Determine the [X, Y] coordinate at the center of the cell enclosing the given text.  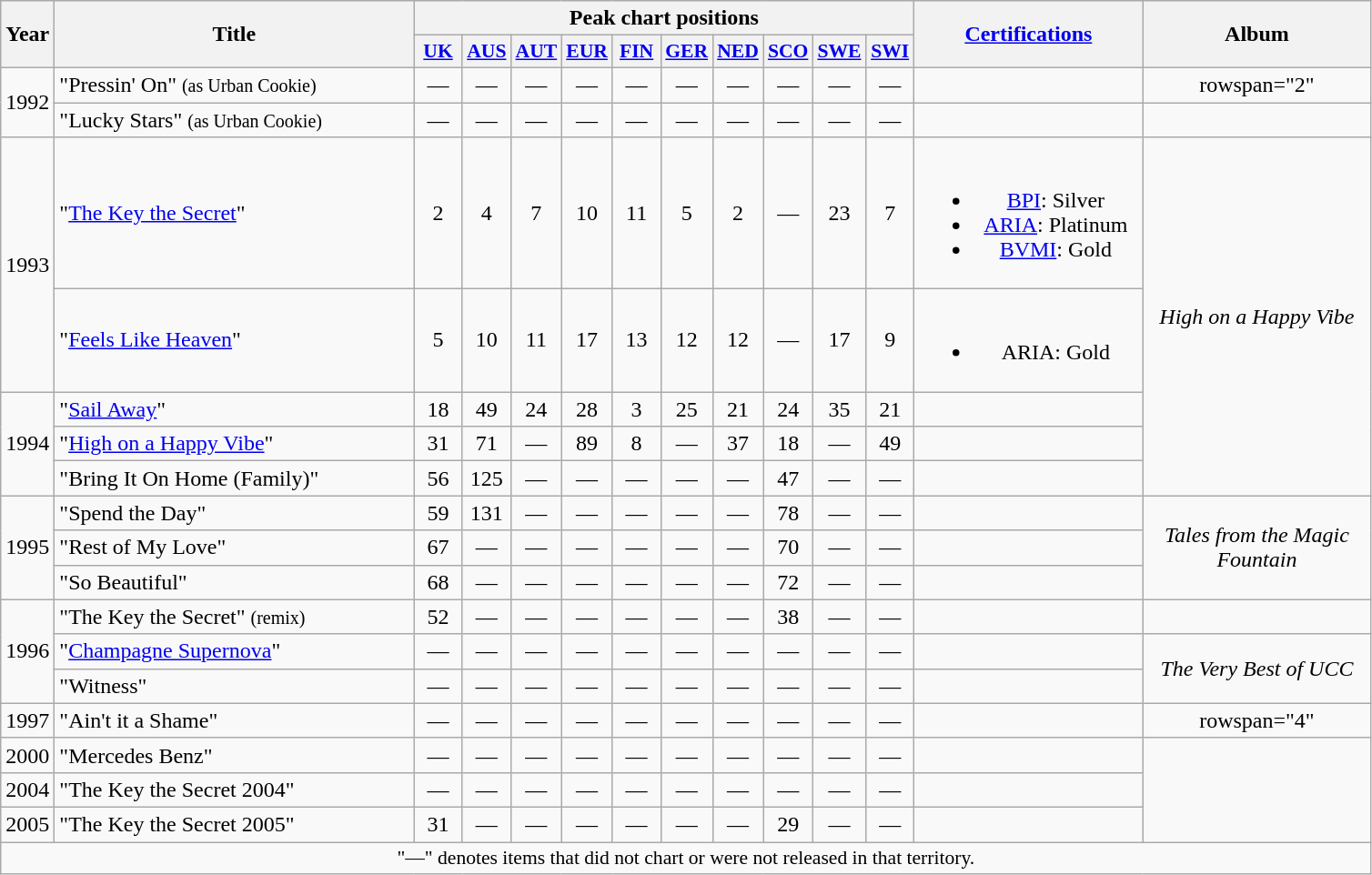
Certifications [1028, 35]
1993 [27, 265]
FIN [637, 52]
56 [439, 478]
1995 [27, 548]
23 [839, 213]
52 [439, 617]
Peak chart positions [664, 18]
ARIA: Gold [1028, 340]
4 [486, 213]
71 [486, 444]
3 [637, 409]
SCO [788, 52]
1997 [27, 720]
"Feels Like Heaven" [235, 340]
GER [686, 52]
"Mercedes Benz" [235, 755]
1994 [27, 444]
131 [486, 513]
"Ain't it a Shame" [235, 720]
NED [738, 52]
70 [788, 548]
rowspan="4" [1257, 720]
High on a Happy Vibe [1257, 317]
SWE [839, 52]
"The Key the Secret" (remix) [235, 617]
2004 [27, 790]
AUT [537, 52]
25 [686, 409]
"Sail Away" [235, 409]
"The Key the Secret" [235, 213]
"Witness" [235, 686]
67 [439, 548]
35 [839, 409]
BPI: SilverARIA: PlatinumBVMI: Gold [1028, 213]
Year [27, 35]
"Bring It On Home (Family)" [235, 478]
Tales from the Magic Fountain [1257, 548]
Title [235, 35]
"So Beautiful" [235, 582]
47 [788, 478]
78 [788, 513]
AUS [486, 52]
"Champagne Supernova" [235, 651]
The Very Best of UCC [1257, 669]
8 [637, 444]
"The Key the Secret 2005" [235, 824]
"—" denotes items that did not chart or were not released in that territory. [686, 859]
"Rest of My Love" [235, 548]
2005 [27, 824]
89 [587, 444]
EUR [587, 52]
Album [1257, 35]
"Lucky Stars" (as Urban Cookie) [235, 119]
"High on a Happy Vibe" [235, 444]
UK [439, 52]
1996 [27, 651]
2000 [27, 755]
68 [439, 582]
38 [788, 617]
28 [587, 409]
9 [890, 340]
37 [738, 444]
"Spend the Day" [235, 513]
1992 [27, 102]
59 [439, 513]
"Pressin' On" (as Urban Cookie) [235, 85]
29 [788, 824]
rowspan="2" [1257, 85]
"The Key the Secret 2004" [235, 790]
SWI [890, 52]
72 [788, 582]
13 [637, 340]
125 [486, 478]
